Pinpoint the cell where the given text exists, returning its [x, y] midpoint coordinate. 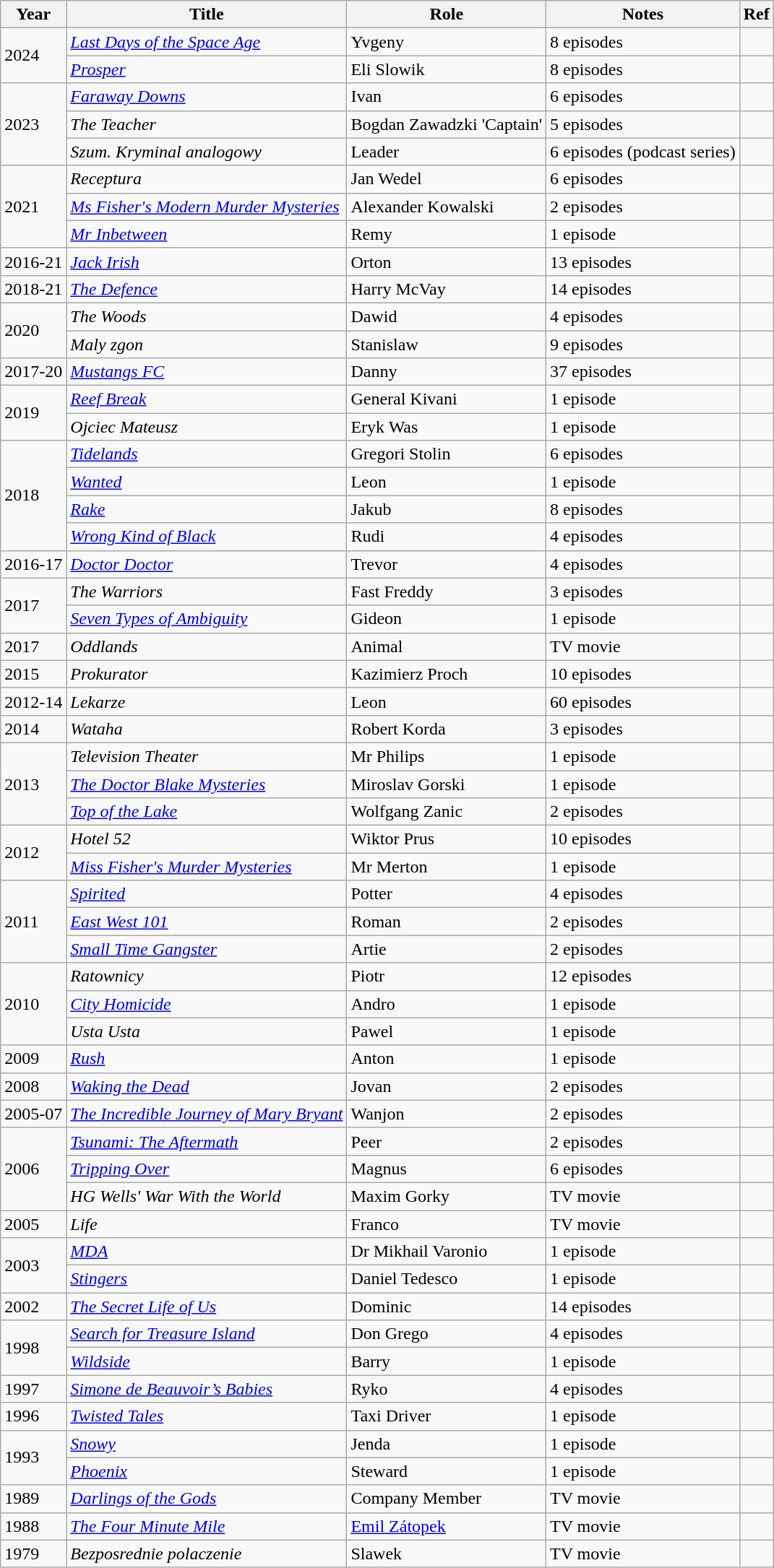
2024 [33, 56]
Mustangs FC [207, 372]
9 episodes [643, 345]
Roman [447, 922]
The Doctor Blake Mysteries [207, 784]
Potter [447, 894]
Kazimierz Proch [447, 674]
Trevor [447, 564]
5 episodes [643, 124]
2021 [33, 207]
Miroslav Gorski [447, 784]
1996 [33, 1416]
Anton [447, 1059]
2006 [33, 1169]
Ryko [447, 1389]
Yvgeny [447, 42]
Reef Break [207, 399]
Faraway Downs [207, 97]
Wrong Kind of Black [207, 537]
Jenda [447, 1444]
Life [207, 1224]
Szum. Kryminal analogowy [207, 152]
Eryk Was [447, 427]
Steward [447, 1471]
Wiktor Prus [447, 839]
Company Member [447, 1499]
Animal [447, 646]
The Incredible Journey of Mary Bryant [207, 1114]
Jovan [447, 1086]
Phoenix [207, 1471]
Stanislaw [447, 345]
Piotr [447, 976]
Seven Types of Ambiguity [207, 619]
Slawek [447, 1554]
Receptura [207, 179]
Ratownicy [207, 976]
Jack Irish [207, 261]
Twisted Tales [207, 1416]
Dawid [447, 316]
2010 [33, 1004]
Orton [447, 261]
Danny [447, 372]
Hotel 52 [207, 839]
Leader [447, 152]
Tidelands [207, 454]
Maxim Gorky [447, 1196]
2020 [33, 330]
Rush [207, 1059]
Wataha [207, 729]
Bezposrednie polaczenie [207, 1554]
Year [33, 14]
The Secret Life of Us [207, 1307]
Emil Zátopek [447, 1526]
Darlings of the Gods [207, 1499]
2016-17 [33, 564]
Ivan [447, 97]
Simone de Beauvoir’s Babies [207, 1389]
Last Days of the Space Age [207, 42]
General Kivani [447, 399]
2019 [33, 413]
Rudi [447, 537]
2017-20 [33, 372]
Stingers [207, 1279]
Harry McVay [447, 289]
2023 [33, 124]
2002 [33, 1307]
Waking the Dead [207, 1086]
Prokurator [207, 674]
Miss Fisher's Murder Mysteries [207, 867]
Tripping Over [207, 1169]
Role [447, 14]
Search for Treasure Island [207, 1334]
2014 [33, 729]
Alexander Kowalski [447, 207]
Usta Usta [207, 1031]
Jakub [447, 509]
Wanjon [447, 1114]
Eli Slowik [447, 69]
2005-07 [33, 1114]
Ms Fisher's Modern Murder Mysteries [207, 207]
1997 [33, 1389]
Bogdan Zawadzki 'Captain' [447, 124]
East West 101 [207, 922]
Remy [447, 234]
1989 [33, 1499]
13 episodes [643, 261]
The Defence [207, 289]
2013 [33, 784]
Spirited [207, 894]
2011 [33, 922]
Magnus [447, 1169]
60 episodes [643, 701]
Fast Freddy [447, 592]
Title [207, 14]
Small Time Gangster [207, 949]
Mr Merton [447, 867]
Pawel [447, 1031]
Television Theater [207, 756]
Oddlands [207, 646]
Wildside [207, 1361]
Wanted [207, 482]
Andro [447, 1004]
Prosper [207, 69]
1979 [33, 1554]
Dominic [447, 1307]
The Warriors [207, 592]
2008 [33, 1086]
Top of the Lake [207, 812]
Gregori Stolin [447, 454]
Barry [447, 1361]
Wolfgang Zanic [447, 812]
Ojciec Mateusz [207, 427]
Taxi Driver [447, 1416]
Peer [447, 1141]
Lekarze [207, 701]
Franco [447, 1224]
Maly zgon [207, 345]
37 episodes [643, 372]
Don Grego [447, 1334]
Jan Wedel [447, 179]
Gideon [447, 619]
City Homicide [207, 1004]
1988 [33, 1526]
The Four Minute Mile [207, 1526]
2018 [33, 495]
Ref [756, 14]
1993 [33, 1457]
Robert Korda [447, 729]
Snowy [207, 1444]
HG Wells' War With the World [207, 1196]
2015 [33, 674]
2012-14 [33, 701]
2009 [33, 1059]
2005 [33, 1224]
2018-21 [33, 289]
Tsunami: The Aftermath [207, 1141]
Mr Philips [447, 756]
Dr Mikhail Varonio [447, 1252]
Notes [643, 14]
6 episodes (podcast series) [643, 152]
MDA [207, 1252]
Artie [447, 949]
2003 [33, 1265]
Mr Inbetween [207, 234]
12 episodes [643, 976]
1998 [33, 1348]
2016-21 [33, 261]
The Woods [207, 316]
Doctor Doctor [207, 564]
Rake [207, 509]
The Teacher [207, 124]
2012 [33, 853]
Daniel Tedesco [447, 1279]
